Capture the cell that displays the provided text and extract its [X, Y] central coordinate. 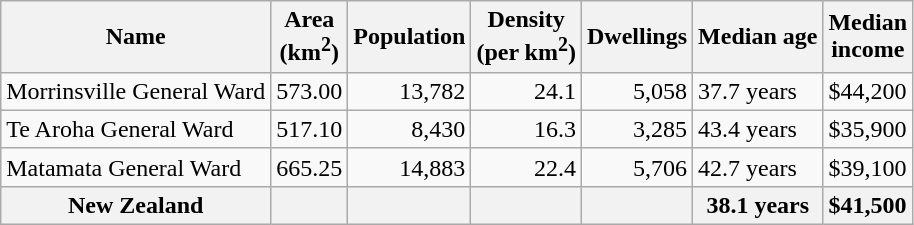
$41,500 [868, 205]
Density(per km2) [526, 37]
517.10 [310, 129]
$44,200 [868, 91]
24.1 [526, 91]
Median age [758, 37]
Name [136, 37]
Area(km2) [310, 37]
Medianincome [868, 37]
14,883 [410, 167]
New Zealand [136, 205]
$35,900 [868, 129]
16.3 [526, 129]
8,430 [410, 129]
22.4 [526, 167]
5,706 [636, 167]
3,285 [636, 129]
13,782 [410, 91]
Te Aroha General Ward [136, 129]
573.00 [310, 91]
665.25 [310, 167]
Matamata General Ward [136, 167]
Morrinsville General Ward [136, 91]
Dwellings [636, 37]
$39,100 [868, 167]
Population [410, 37]
43.4 years [758, 129]
37.7 years [758, 91]
38.1 years [758, 205]
5,058 [636, 91]
42.7 years [758, 167]
